Identify which cell holds the provided text, then report its [X, Y] central coordinate. 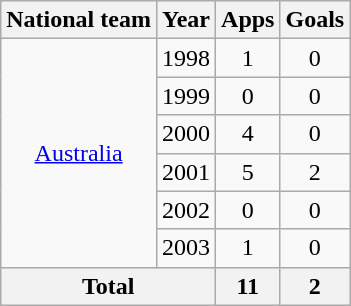
1999 [186, 96]
Total [108, 286]
National team [79, 20]
11 [248, 286]
1998 [186, 58]
Australia [79, 153]
2003 [186, 248]
2000 [186, 134]
4 [248, 134]
Goals [315, 20]
5 [248, 172]
Apps [248, 20]
2001 [186, 172]
2002 [186, 210]
Year [186, 20]
